Return the (X, Y) coordinate for the center point of the cell that contains the specified text.  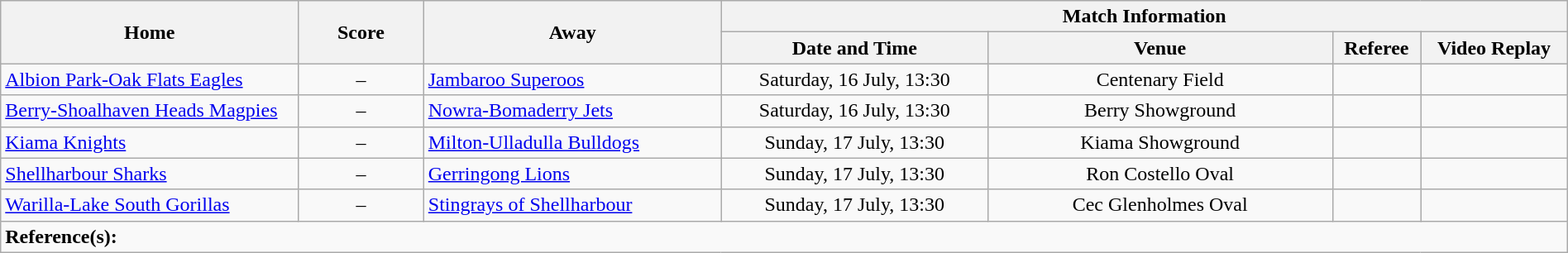
Milton-Ulladulla Bulldogs (572, 142)
Venue (1159, 48)
Kiama Knights (150, 142)
Kiama Showground (1159, 142)
Away (572, 32)
Shellharbour Sharks (150, 174)
Referee (1376, 48)
Berry-Shoalhaven Heads Magpies (150, 111)
Nowra-Bomaderry Jets (572, 111)
Reference(s): (784, 236)
Ron Costello Oval (1159, 174)
Gerringong Lions (572, 174)
Stingrays of Shellharbour (572, 205)
Video Replay (1494, 48)
Date and Time (854, 48)
Match Information (1145, 17)
Home (150, 32)
Cec Glenholmes Oval (1159, 205)
Warilla-Lake South Gorillas (150, 205)
Centenary Field (1159, 79)
Score (361, 32)
Albion Park-Oak Flats Eagles (150, 79)
Jambaroo Superoos (572, 79)
Berry Showground (1159, 111)
